Extract the (x, y) coordinate from the center of the cell holding the provided text.  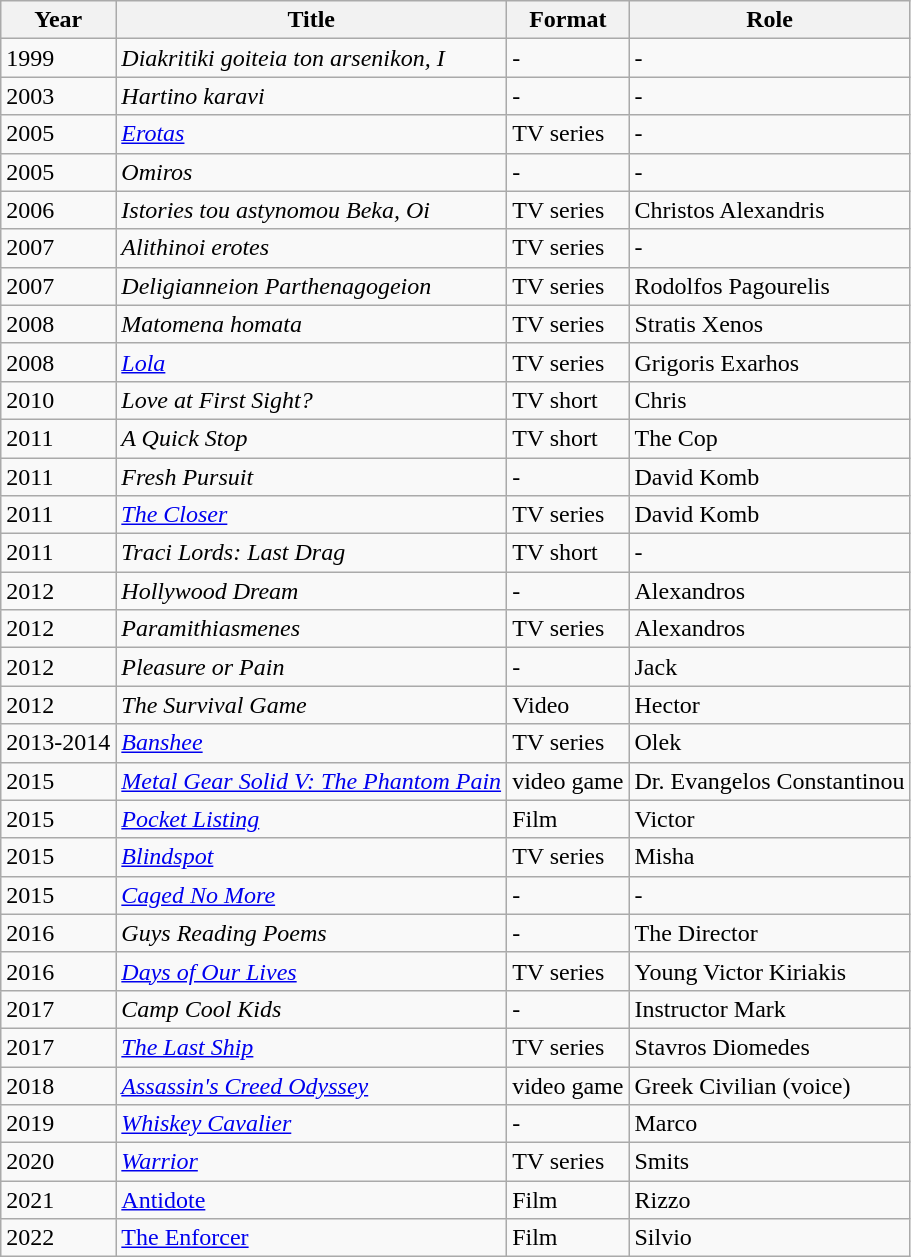
Rizzo (770, 1200)
Pocket Listing (312, 819)
Paramithiasmenes (312, 629)
Camp Cool Kids (312, 1009)
Young Victor Kiriakis (770, 971)
2019 (58, 1124)
Days of Our Lives (312, 971)
Role (770, 20)
Istories tou astynomou Beka, Oi (312, 210)
Warrior (312, 1162)
Instructor Mark (770, 1009)
Matomena homata (312, 324)
2006 (58, 210)
Pleasure or Pain (312, 667)
Stratis Xenos (770, 324)
Greek Civilian (voice) (770, 1085)
Dr. Evangelos Constantinou (770, 781)
Hartino karavi (312, 96)
2010 (58, 400)
2018 (58, 1085)
Alithinoi erotes (312, 248)
The Closer (312, 515)
Assassin's Creed Odyssey (312, 1085)
Misha (770, 857)
Video (568, 705)
Whiskey Cavalier (312, 1124)
Hector (770, 705)
Format (568, 20)
Christos Alexandris (770, 210)
Smits (770, 1162)
Marco (770, 1124)
Jack (770, 667)
The Cop (770, 438)
The Director (770, 933)
2013-2014 (58, 743)
1999 (58, 58)
Title (312, 20)
Year (58, 20)
Guys Reading Poems (312, 933)
Hollywood Dream (312, 591)
The Last Ship (312, 1047)
2003 (58, 96)
Love at First Sight? (312, 400)
Chris (770, 400)
Metal Gear Solid V: The Phantom Pain (312, 781)
Lola (312, 362)
Victor (770, 819)
2020 (58, 1162)
The Survival Game (312, 705)
Olek (770, 743)
Deligianneion Parthenagogeion (312, 286)
The Enforcer (312, 1238)
Fresh Pursuit (312, 477)
Omiros (312, 172)
Antidote (312, 1200)
Diakritiki goiteia ton arsenikon, I (312, 58)
Silvio (770, 1238)
A Quick Stop (312, 438)
2022 (58, 1238)
Rodolfos Pagourelis (770, 286)
Banshee (312, 743)
Stavros Diomedes (770, 1047)
Grigoris Exarhos (770, 362)
Traci Lords: Last Drag (312, 553)
Erotas (312, 134)
Caged No More (312, 895)
Blindspot (312, 857)
2021 (58, 1200)
